Output the [x, y] coordinate of the center of the cell containing the given text.  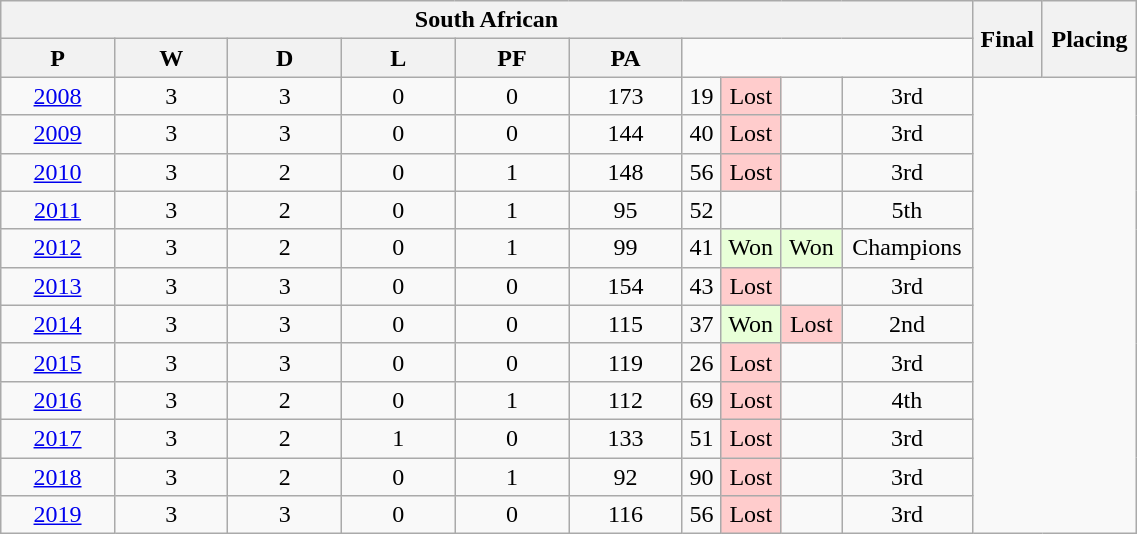
19 [701, 96]
148 [626, 172]
37 [701, 324]
99 [626, 248]
PF [512, 58]
2011 [58, 210]
2017 [58, 438]
43 [701, 286]
69 [701, 400]
115 [626, 324]
2014 [58, 324]
173 [626, 96]
D [285, 58]
W [171, 58]
Champions [908, 248]
2019 [58, 515]
92 [626, 477]
26 [701, 362]
2012 [58, 248]
Placing [1090, 39]
2013 [58, 286]
95 [626, 210]
112 [626, 400]
PA [626, 58]
119 [626, 362]
2009 [58, 134]
133 [626, 438]
40 [701, 134]
2016 [58, 400]
41 [701, 248]
P [58, 58]
Final [1007, 39]
South African [487, 20]
51 [701, 438]
2018 [58, 477]
144 [626, 134]
2nd [908, 324]
5th [908, 210]
2008 [58, 96]
L [399, 58]
90 [701, 477]
52 [701, 210]
154 [626, 286]
4th [908, 400]
116 [626, 515]
2015 [58, 362]
2010 [58, 172]
